Extract the (x, y) coordinate from the center of the cell holding the provided text.  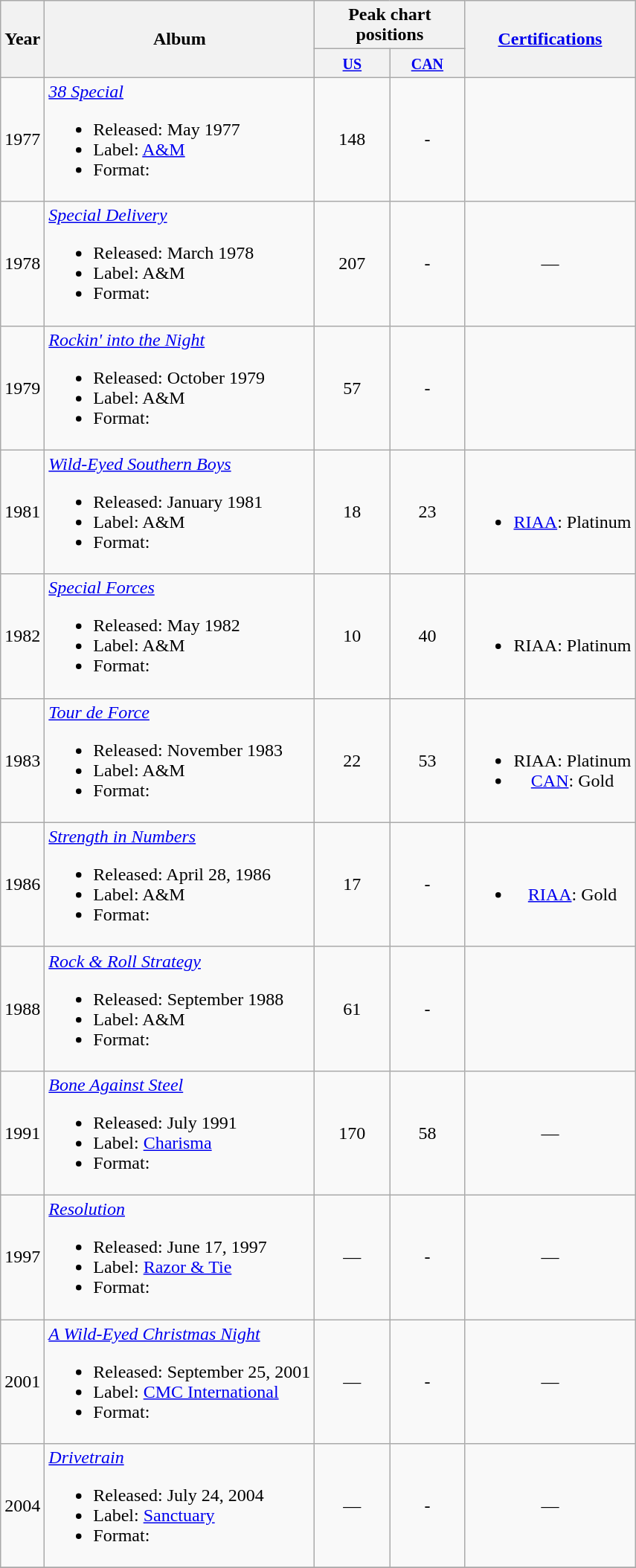
Special DeliveryReleased: March 1978Label: A&MFormat: (180, 263)
Year (22, 39)
Tour de ForceReleased: November 1983Label: A&MFormat: (180, 760)
1983 (22, 760)
Strength in NumbersReleased: April 28, 1986Label: A&MFormat: (180, 885)
Rock & Roll StrategyReleased: September 1988Label: A&MFormat: (180, 1008)
1991 (22, 1133)
1986 (22, 885)
1988 (22, 1008)
1977 (22, 140)
Bone Against SteelReleased: July 1991Label: CharismaFormat: (180, 1133)
Album (180, 39)
US (353, 63)
ResolutionReleased: June 17, 1997Label: Razor & TieFormat: (180, 1256)
RIAA: PlatinumCAN: Gold (550, 760)
2004 (22, 1506)
DrivetrainReleased: July 24, 2004Label: SanctuaryFormat: (180, 1506)
40 (427, 636)
1979 (22, 388)
RIAA: Gold (550, 885)
10 (353, 636)
A Wild-Eyed Christmas NightReleased: September 25, 2001Label: CMC InternationalFormat: (180, 1381)
Wild-Eyed Southern BoysReleased: January 1981Label: A&MFormat: (180, 512)
18 (353, 512)
53 (427, 760)
23 (427, 512)
17 (353, 885)
CAN (427, 63)
170 (353, 1133)
1978 (22, 263)
1981 (22, 512)
1997 (22, 1256)
Peak chart positions (390, 25)
Special ForcesReleased: May 1982Label: A&MFormat: (180, 636)
2001 (22, 1381)
148 (353, 140)
1982 (22, 636)
22 (353, 760)
61 (353, 1008)
58 (427, 1133)
Rockin' into the NightReleased: October 1979Label: A&MFormat: (180, 388)
Certifications (550, 39)
207 (353, 263)
38 SpecialReleased: May 1977Label: A&MFormat: (180, 140)
57 (353, 388)
